Locate the cell with the specified text and output its [X, Y] center coordinate. 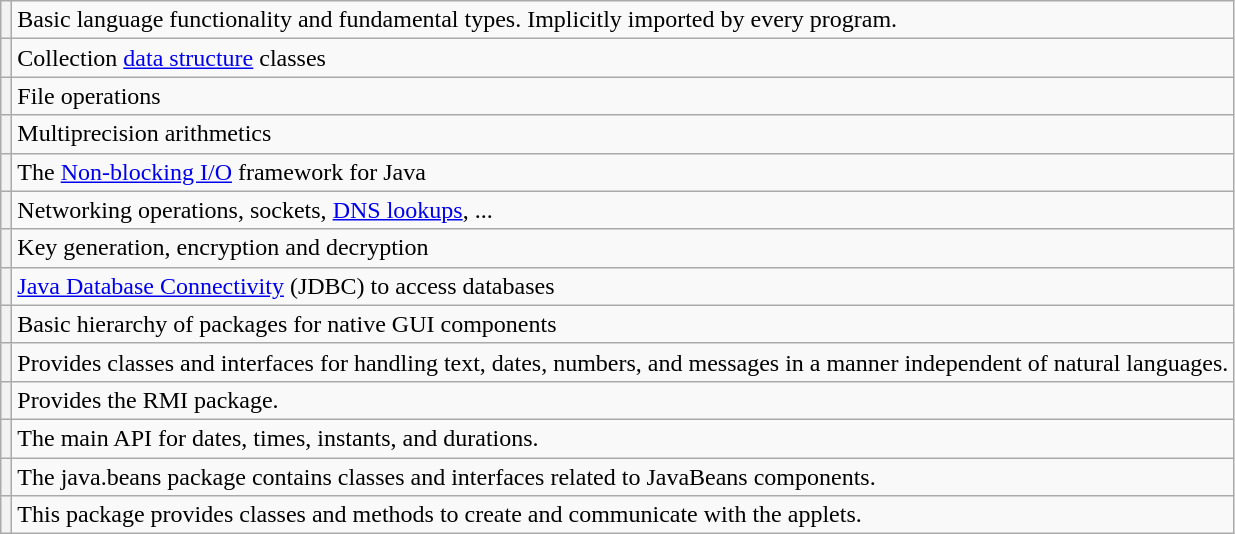
Multiprecision arithmetics [623, 134]
Provides classes and interfaces for handling text, dates, numbers, and messages in a manner independent of natural languages. [623, 362]
The java.beans package contains classes and interfaces related to JavaBeans components. [623, 477]
Basic language functionality and fundamental types. Implicitly imported by every program. [623, 20]
Key generation, encryption and decryption [623, 248]
Basic hierarchy of packages for native GUI components [623, 324]
Java Database Connectivity (JDBC) to access databases [623, 286]
This package provides classes and methods to create and communicate with the applets. [623, 515]
The Non-blocking I/O framework for Java [623, 172]
File operations [623, 96]
Provides the RMI package. [623, 400]
The main API for dates, times, instants, and durations. [623, 438]
Collection data structure classes [623, 58]
Networking operations, sockets, DNS lookups, ... [623, 210]
